Find where the given text appears and provide that cell's center as [x, y] coordinate. 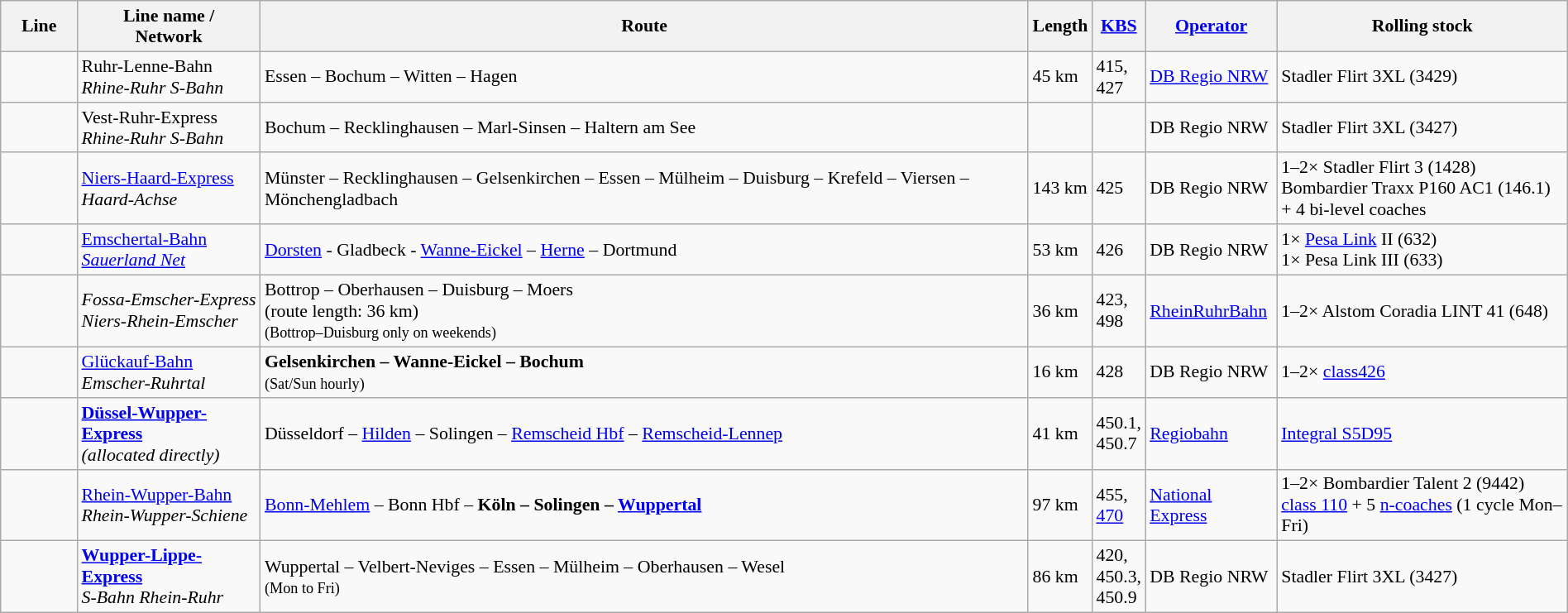
16 km [1060, 372]
1–2× Bombardier Talent 2 (9442)class 110 + 5 n-coaches (1 cycle Mon–Fri) [1422, 505]
RheinRuhrBahn [1211, 311]
National Express [1211, 505]
455, 470 [1118, 505]
Düssel-Wupper-Express(allocated directly) [169, 433]
Route [645, 25]
Emschertal-BahnSauerland Net [169, 250]
Rolling stock [1422, 25]
Rhein-Wupper-Bahn Rhein-Wupper-Schiene [169, 505]
Gelsenkirchen – Wanne-Eickel – Bochum (Sat/Sun hourly) [645, 372]
53 km [1060, 250]
Bottrop – Oberhausen – Duisburg – Moers(route length: 36 km)(Bottrop–Duisburg only on weekends) [645, 311]
Bochum – Recklinghausen – Marl-Sinsen – Haltern am See [645, 127]
420, 450.3, 450.9 [1118, 576]
Operator [1211, 25]
Münster – Recklinghausen – Gelsenkirchen – Essen – Mülheim – Duisburg – Krefeld – Viersen – Mönchengladbach [645, 189]
41 km [1060, 433]
Regiobahn [1211, 433]
415, 427 [1118, 76]
1–2× Stadler Flirt 3 (1428)Bombardier Traxx P160 AC1 (146.1)+ 4 bi-level coaches [1422, 189]
450.1, 450.7 [1118, 433]
Wuppertal – Velbert-Neviges – Essen – Mülheim – Oberhausen – Wesel(Mon to Fri) [645, 576]
423, 498 [1118, 311]
Düsseldorf – Hilden – Solingen – Remscheid Hbf – Remscheid-Lennep [645, 433]
428 [1118, 372]
Wupper-Lippe-ExpressS-Bahn Rhein-Ruhr [169, 576]
426 [1118, 250]
143 km [1060, 189]
Length [1060, 25]
425 [1118, 189]
KBS [1118, 25]
Vest-Ruhr-ExpressRhine-Ruhr S-Bahn [169, 127]
Dorsten - Gladbeck - Wanne-Eickel – Herne – Dortmund [645, 250]
Stadler Flirt 3XL (3429) [1422, 76]
Glückauf-BahnEmscher-Ruhrtal [169, 372]
Integral S5D95 [1422, 433]
Fossa-Emscher-ExpressNiers-Rhein-Emscher [169, 311]
1–2× Alstom Coradia LINT 41 (648) [1422, 311]
Essen – Bochum – Witten – Hagen [645, 76]
36 km [1060, 311]
Niers-Haard-ExpressHaard-Achse [169, 189]
Bonn-Mehlem – Bonn Hbf – Köln – Solingen – Wuppertal [645, 505]
Line [40, 25]
Line name /Network [169, 25]
1× Pesa Link II (632)1× Pesa Link III (633) [1422, 250]
86 km [1060, 576]
45 km [1060, 76]
1–2× class426 [1422, 372]
97 km [1060, 505]
Ruhr-Lenne-BahnRhine-Ruhr S-Bahn [169, 76]
